Find where the given text appears and provide that cell's center as [x, y] coordinate. 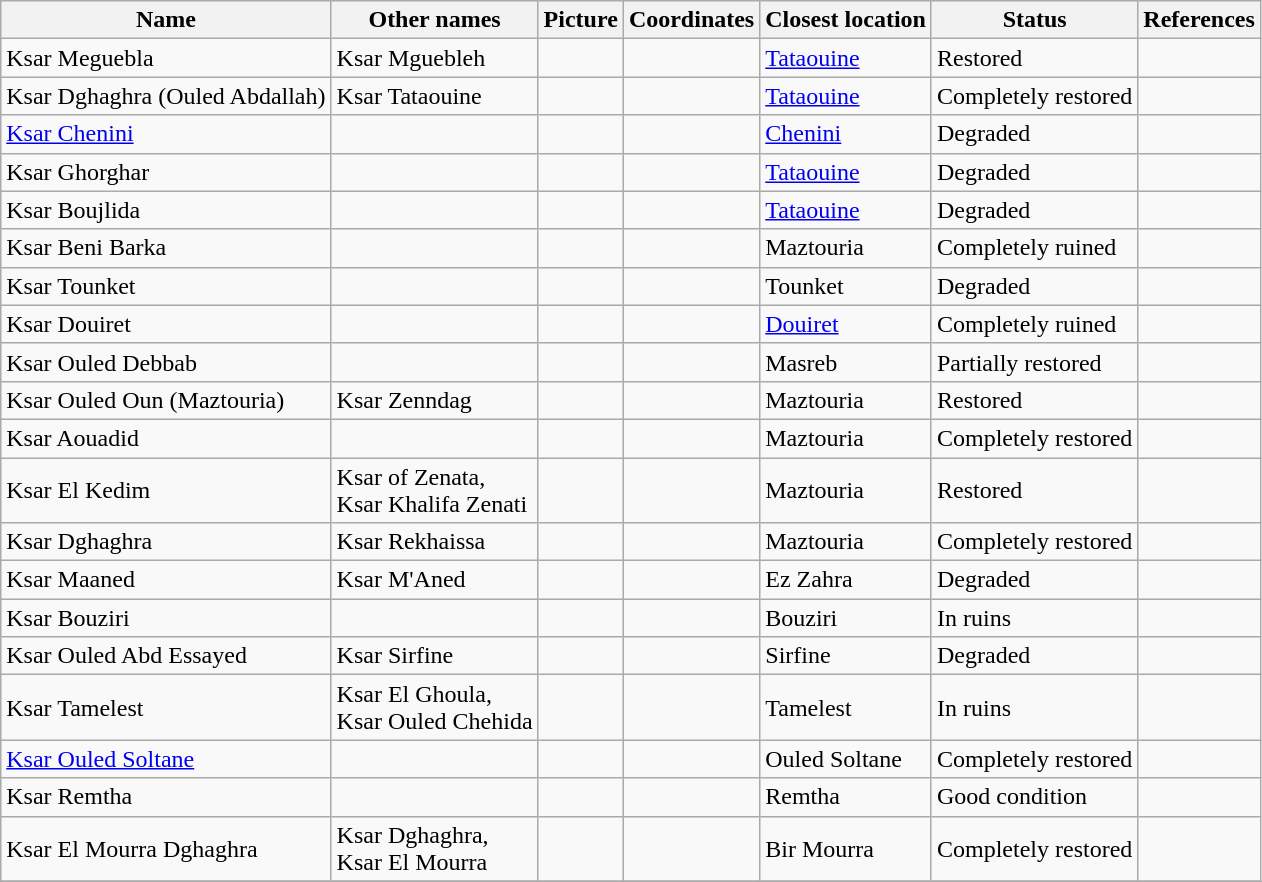
Ksar Chenini [166, 134]
Other names [434, 20]
Ez Zahra [846, 580]
Coordinates [691, 20]
Tamelest [846, 708]
Ksar Ouled Soltane [166, 759]
Ksar Maaned [166, 580]
Ksar Mguebleh [434, 58]
Remtha [846, 797]
Ksar Dghaghra,Ksar El Mourra [434, 848]
Ksar Boujlida [166, 210]
Ksar Rekhaissa [434, 542]
Status [1034, 20]
Ksar Tataouine [434, 96]
Ksar Beni Barka [166, 248]
Bouziri [846, 618]
Masreb [846, 362]
Ksar Ouled Debbab [166, 362]
Sirfine [846, 656]
Ksar Dghaghra (Ouled Abdallah) [166, 96]
Ksar Ouled Oun (Maztouria) [166, 400]
Ksar Tounket [166, 286]
Ksar M'Aned [434, 580]
Ksar Aouadid [166, 438]
Ksar Ghorghar [166, 172]
References [1200, 20]
Partially restored [1034, 362]
Ksar Zenndag [434, 400]
Ksar Ouled Abd Essayed [166, 656]
Ksar of Zenata,Ksar Khalifa Zenati [434, 490]
Picture [580, 20]
Ksar Sirfine [434, 656]
Bir Mourra [846, 848]
Chenini [846, 134]
Ksar Meguebla [166, 58]
Closest location [846, 20]
Douiret [846, 324]
Ksar Dghaghra [166, 542]
Name [166, 20]
Ksar El Ghoula,Ksar Ouled Chehida [434, 708]
Ouled Soltane [846, 759]
Tounket [846, 286]
Good condition [1034, 797]
Ksar Bouziri [166, 618]
Ksar Remtha [166, 797]
Ksar Douiret [166, 324]
Ksar El Kedim [166, 490]
Ksar El Mourra Dghaghra [166, 848]
Ksar Tamelest [166, 708]
